From the cell containing the given text, extract its center point as (X, Y) coordinate. 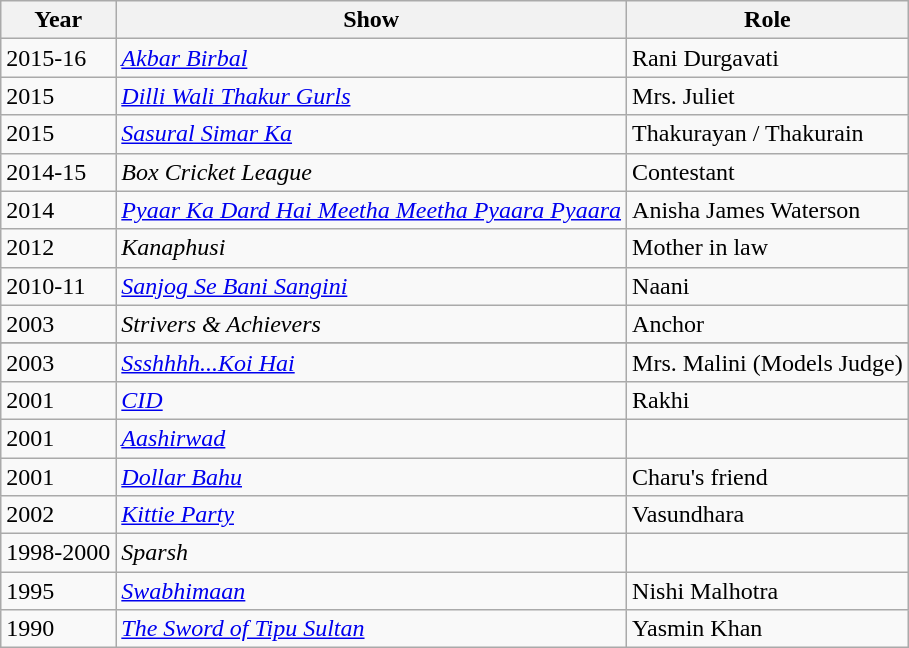
Contestant (768, 172)
Nishi Malhotra (768, 591)
2010-11 (58, 286)
Year (58, 20)
Anchor (768, 324)
Pyaar Ka Dard Hai Meetha Meetha Pyaara Pyaara (372, 210)
Mrs. Juliet (768, 96)
Vasundhara (768, 515)
Sparsh (372, 553)
1998-2000 (58, 553)
Naani (768, 286)
1995 (58, 591)
Kanaphusi (372, 248)
2014-15 (58, 172)
2014 (58, 210)
Dollar Bahu (372, 477)
Akbar Birbal (372, 58)
Box Cricket League (372, 172)
Aashirwad (372, 438)
Strivers & Achievers (372, 324)
Kittie Party (372, 515)
Dilli Wali Thakur Gurls (372, 96)
Sasural Simar Ka (372, 134)
Swabhimaan (372, 591)
Role (768, 20)
Rakhi (768, 400)
Mrs. Malini (Models Judge) (768, 362)
Charu's friend (768, 477)
Yasmin Khan (768, 629)
2012 (58, 248)
Ssshhhh...Koi Hai (372, 362)
2002 (58, 515)
Mother in law (768, 248)
Sanjog Se Bani Sangini (372, 286)
Rani Durgavati (768, 58)
1990 (58, 629)
CID (372, 400)
Thakurayan / Thakurain (768, 134)
The Sword of Tipu Sultan (372, 629)
2015-16 (58, 58)
Anisha James Waterson (768, 210)
Show (372, 20)
